Search for the cell housing the specified text and yield its (x, y) center coordinate. 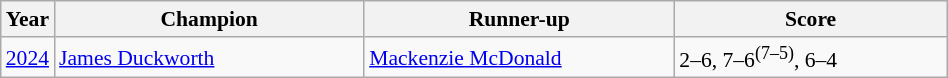
Champion (209, 19)
Score (810, 19)
2–6, 7–6(7–5), 6–4 (810, 58)
2024 (28, 58)
Runner-up (519, 19)
James Duckworth (209, 58)
Mackenzie McDonald (519, 58)
Year (28, 19)
